From the cell containing the given text, extract its center point as [x, y] coordinate. 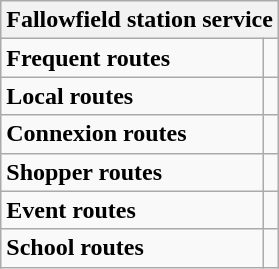
School routes [132, 248]
Shopper routes [132, 172]
Frequent routes [132, 58]
Event routes [132, 210]
Local routes [132, 96]
Fallowfield station service [140, 20]
Connexion routes [132, 134]
